Locate the cell with the specified text and output its [x, y] center coordinate. 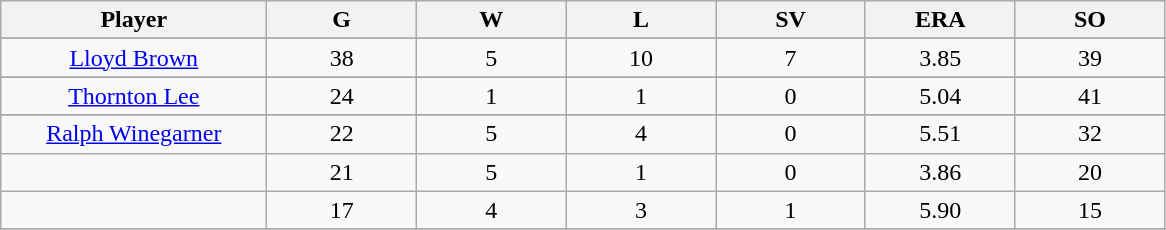
41 [1090, 96]
Player [134, 20]
39 [1090, 58]
Thornton Lee [134, 96]
15 [1090, 210]
38 [342, 58]
10 [641, 58]
17 [342, 210]
G [342, 20]
5.04 [940, 96]
Lloyd Brown [134, 58]
24 [342, 96]
3 [641, 210]
22 [342, 134]
SO [1090, 20]
3.85 [940, 58]
L [641, 20]
SV [791, 20]
3.86 [940, 172]
20 [1090, 172]
ERA [940, 20]
Ralph Winegarner [134, 134]
5.90 [940, 210]
7 [791, 58]
21 [342, 172]
W [491, 20]
5.51 [940, 134]
32 [1090, 134]
